Capture the cell that displays the provided text and extract its [x, y] central coordinate. 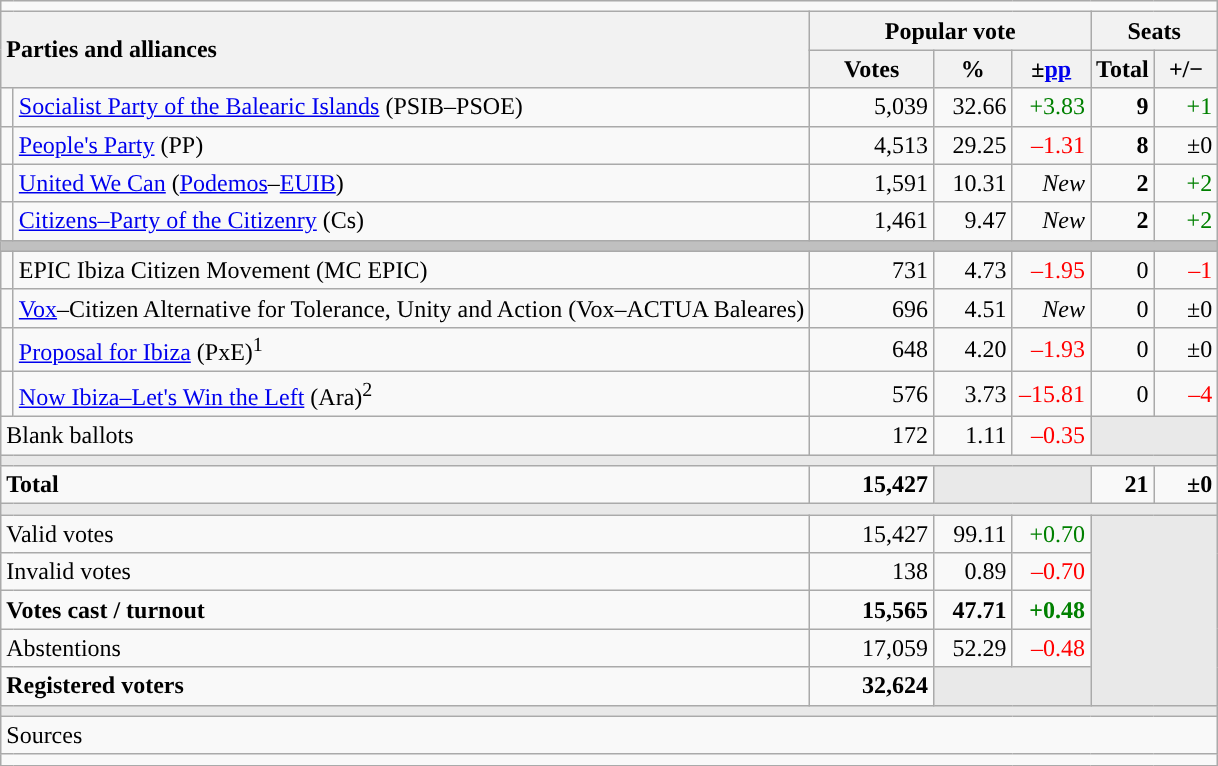
±pp [1052, 69]
+3.83 [1052, 107]
9 [1123, 107]
5,039 [872, 107]
99.11 [972, 534]
138 [872, 572]
–0.70 [1052, 572]
People's Party (PP) [412, 145]
4.73 [972, 270]
0.89 [972, 572]
172 [872, 435]
Valid votes [406, 534]
United We Can (Podemos–EUIB) [412, 183]
10.31 [972, 183]
17,059 [872, 648]
1.11 [972, 435]
731 [872, 270]
Parties and alliances [406, 50]
9.47 [972, 221]
32,624 [872, 686]
Abstentions [406, 648]
Sources [610, 735]
1,591 [872, 183]
696 [872, 308]
Citizens–Party of the Citizenry (Cs) [412, 221]
3.73 [972, 394]
–4 [1186, 394]
576 [872, 394]
Seats [1154, 31]
+1 [1186, 107]
Socialist Party of the Balearic Islands (PSIB–PSOE) [412, 107]
–0.35 [1052, 435]
+0.48 [1052, 610]
21 [1123, 485]
8 [1123, 145]
Proposal for Ibiza (PxE)1 [412, 350]
1,461 [872, 221]
32.66 [972, 107]
Registered voters [406, 686]
+0.70 [1052, 534]
52.29 [972, 648]
29.25 [972, 145]
4.20 [972, 350]
–1.93 [1052, 350]
Blank ballots [406, 435]
+/− [1186, 69]
Invalid votes [406, 572]
Vox–Citizen Alternative for Tolerance, Unity and Action (Vox–ACTUA Baleares) [412, 308]
% [972, 69]
–1.95 [1052, 270]
4,513 [872, 145]
Popular vote [950, 31]
EPIC Ibiza Citizen Movement (MC EPIC) [412, 270]
648 [872, 350]
47.71 [972, 610]
Votes [872, 69]
4.51 [972, 308]
–1.31 [1052, 145]
–1 [1186, 270]
–0.48 [1052, 648]
15,565 [872, 610]
Now Ibiza–Let's Win the Left (Ara)2 [412, 394]
–15.81 [1052, 394]
Votes cast / turnout [406, 610]
